For the text-containing cell, return its midpoint in [X, Y] coordinate format. 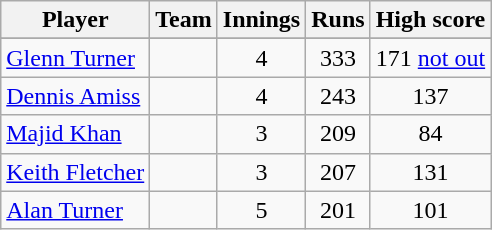
Alan Turner [76, 210]
Majid Khan [76, 134]
137 [430, 96]
209 [338, 134]
84 [430, 134]
243 [338, 96]
131 [430, 172]
201 [338, 210]
Dennis Amiss [76, 96]
High score [430, 20]
207 [338, 172]
333 [338, 58]
Keith Fletcher [76, 172]
Innings [261, 20]
Team [184, 20]
Glenn Turner [76, 58]
171 not out [430, 58]
Runs [338, 20]
Player [76, 20]
5 [261, 210]
101 [430, 210]
